Detect which cell encompasses the target text, then output its (x, y) center coordinate. 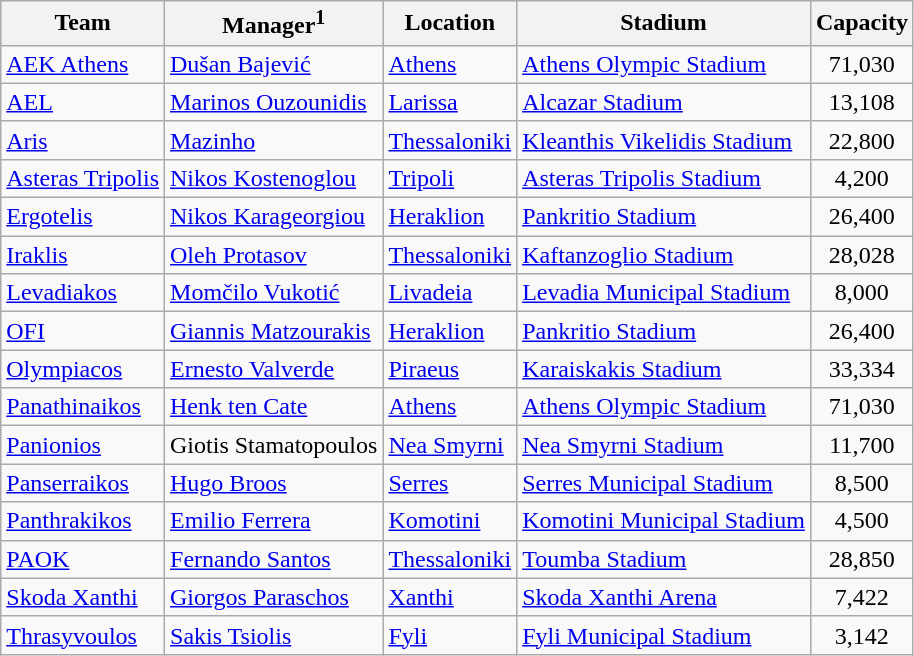
Livadeia (450, 293)
Serres (450, 483)
Nikos Kostenoglou (274, 178)
13,108 (862, 102)
3,142 (862, 635)
Emilio Ferrera (274, 521)
Asteras Tripolis Stadium (664, 178)
4,500 (862, 521)
Karaiskakis Stadium (664, 369)
Komotini (450, 521)
28,850 (862, 559)
Olympiacos (83, 369)
Larissa (450, 102)
Nea Smyrni Stadium (664, 445)
Thrasyvoulos (83, 635)
Fyli Municipal Stadium (664, 635)
33,334 (862, 369)
AEK Athens (83, 64)
PAOK (83, 559)
Marinos Ouzounidis (274, 102)
Momčilo Vukotić (274, 293)
Alcazar Stadium (664, 102)
Komotini Municipal Stadium (664, 521)
Kaftanzoglio Stadium (664, 255)
Dušan Bajević (274, 64)
Nikos Karageorgiou (274, 217)
Giannis Matzourakis (274, 331)
8,000 (862, 293)
Location (450, 24)
4,200 (862, 178)
Piraeus (450, 369)
7,422 (862, 597)
Skoda Xanthi Arena (664, 597)
Xanthi (450, 597)
8,500 (862, 483)
Hugo Broos (274, 483)
Nea Smyrni (450, 445)
Capacity (862, 24)
Panionios (83, 445)
Levadia Municipal Stadium (664, 293)
11,700 (862, 445)
22,800 (862, 140)
Levadiakos (83, 293)
Aris (83, 140)
Manager1 (274, 24)
Stadium (664, 24)
Toumba Stadium (664, 559)
Ernesto Valverde (274, 369)
Fernando Santos (274, 559)
28,028 (862, 255)
Panathinaikos (83, 407)
Panserraikos (83, 483)
Kleanthis Vikelidis Stadium (664, 140)
Skoda Xanthi (83, 597)
Asteras Tripolis (83, 178)
Team (83, 24)
Giotis Stamatopoulos (274, 445)
Iraklis (83, 255)
Henk ten Cate (274, 407)
Ergotelis (83, 217)
Mazinho (274, 140)
Sakis Tsiolis (274, 635)
Serres Municipal Stadium (664, 483)
Fyli (450, 635)
Panthrakikos (83, 521)
Oleh Protasov (274, 255)
AEL (83, 102)
Giorgos Paraschos (274, 597)
Tripoli (450, 178)
OFI (83, 331)
